Locate the cell with the specified text and output its (X, Y) center coordinate. 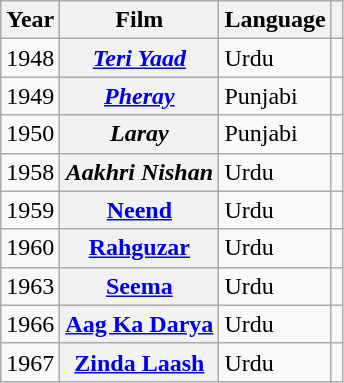
Aakhri Nishan (140, 172)
Aag Ka Darya (140, 324)
Zinda Laash (140, 362)
Rahguzar (140, 248)
1966 (30, 324)
1960 (30, 248)
1963 (30, 286)
1967 (30, 362)
Neend (140, 210)
Teri Yaad (140, 58)
Seema (140, 286)
Pheray (140, 96)
Film (140, 20)
1958 (30, 172)
Language (275, 20)
Laray (140, 134)
1959 (30, 210)
1948 (30, 58)
1949 (30, 96)
Year (30, 20)
1950 (30, 134)
